From the cell containing the given text, extract its center point as [x, y] coordinate. 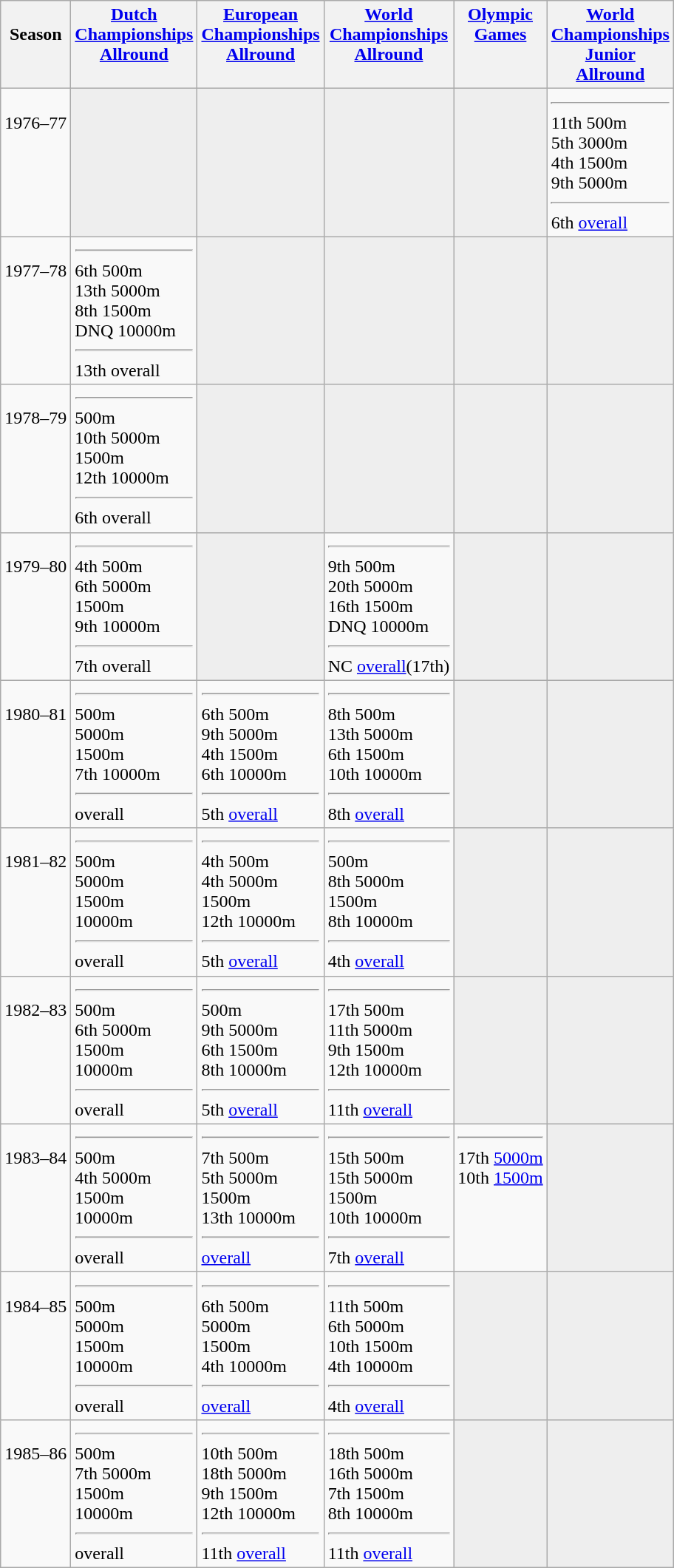
1983–84 [35, 1198]
500m 4th 5000m 1500m 10000m overall [135, 1198]
1985–86 [35, 1493]
9th 500m 20th 5000m 16th 1500m DNQ 10000m NC overall(17th) [389, 606]
6th 500m 9th 5000m 4th 1500m 6th 10000m 5th overall [260, 754]
1984–85 [35, 1345]
1979–80 [35, 606]
1978–79 [35, 458]
7th 500m 5th 5000m 1500m 13th 10000m overall [260, 1198]
6th 500m 13th 5000m 8th 1500m DNQ 10000m 13th overall [135, 310]
Olympic Games [500, 44]
17th 5000m 10th 1500m [500, 1198]
500m 6th 5000m 1500m 10000m overall [135, 1050]
European Championships Allround [260, 44]
1976–77 [35, 163]
500m 9th 5000m 6th 1500m 8th 10000m 5th overall [260, 1050]
500m 7th 5000m 1500m 10000m overall [135, 1493]
Season [35, 44]
18th 500m 16th 5000m 7th 1500m 8th 10000m 11th overall [389, 1493]
1981–82 [35, 902]
World Championships Allround [389, 44]
10th 500m 18th 5000m 9th 1500m 12th 10000m 11th overall [260, 1493]
17th 500m 11th 5000m 9th 1500m 12th 10000m 11th overall [389, 1050]
World Championships Junior Allround [610, 44]
1980–81 [35, 754]
11th 500m 5th 3000m 4th 1500m 9th 5000m 6th overall [610, 163]
500m 5000m 1500m 7th 10000m overall [135, 754]
4th 500m 6th 5000m 1500m 9th 10000m 7th overall [135, 606]
Dutch Championships Allround [135, 44]
1982–83 [35, 1050]
6th 500m 5000m 1500m 4th 10000m overall [260, 1345]
11th 500m 6th 5000m 10th 1500m 4th 10000m 4th overall [389, 1345]
1977–78 [35, 310]
15th 500m 15th 5000m 1500m 10th 10000m 7th overall [389, 1198]
500m 10th 5000m 1500m 12th 10000m 6th overall [135, 458]
8th 500m 13th 5000m 6th 1500m 10th 10000m 8th overall [389, 754]
500m 8th 5000m 1500m 8th 10000m 4th overall [389, 902]
4th 500m 4th 5000m 1500m 12th 10000m 5th overall [260, 902]
